Identify which cell holds the provided text, then report its [x, y] central coordinate. 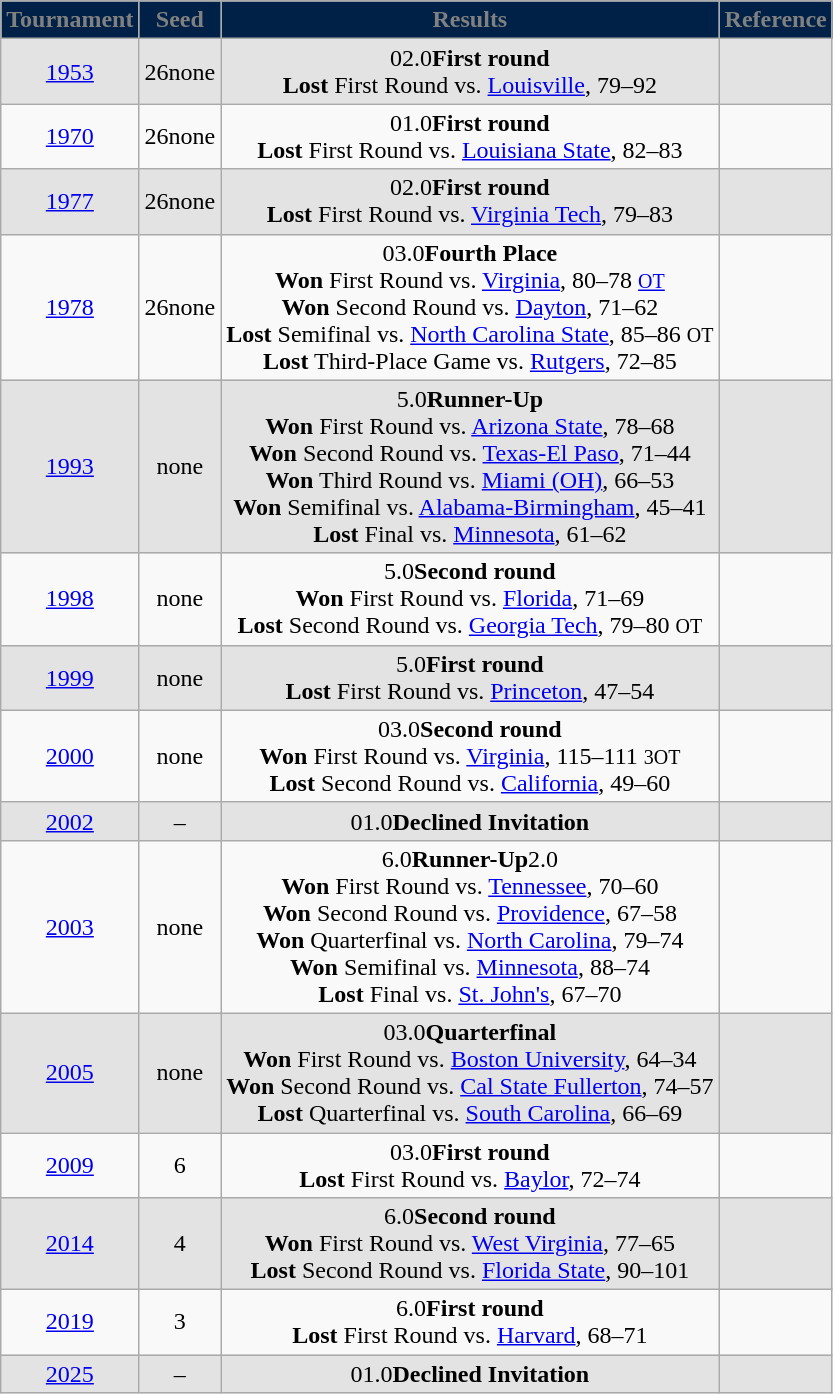
01.0First roundLost First Round vs. Louisiana State, 82–83 [470, 136]
2014 [70, 1244]
1978 [70, 307]
1970 [70, 136]
1999 [70, 678]
1953 [70, 72]
1993 [70, 466]
5.0Second roundWon First Round vs. Florida, 71–69Lost Second Round vs. Georgia Tech, 79–80 OT [470, 599]
03.0Second roundWon First Round vs. Virginia, 115–111 3OTLost Second Round vs. California, 49–60 [470, 756]
4 [180, 1244]
5.0First roundLost First Round vs. Princeton, 47–54 [470, 678]
02.0First roundLost First Round vs. Louisville, 79–92 [470, 72]
2000 [70, 756]
1977 [70, 202]
1998 [70, 599]
2009 [70, 1164]
2025 [70, 1374]
6.0Second roundWon First Round vs. West Virginia, 77–65Lost Second Round vs. Florida State, 90–101 [470, 1244]
2019 [70, 1322]
6.0First roundLost First Round vs. Harvard, 68–71 [470, 1322]
6 [180, 1164]
2002 [70, 821]
Tournament [70, 20]
02.0First roundLost First Round vs. Virginia Tech, 79–83 [470, 202]
03.0First roundLost First Round vs. Baylor, 72–74 [470, 1164]
2003 [70, 926]
Reference [776, 20]
3 [180, 1322]
2005 [70, 1072]
Seed [180, 20]
Results [470, 20]
